Output the [X, Y] coordinate of the center of the cell containing the given text.  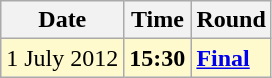
15:30 [158, 58]
Time [158, 20]
Date [62, 20]
Round [231, 20]
1 July 2012 [62, 58]
Final [231, 58]
